Output the [x, y] coordinate of the center of the cell containing the given text.  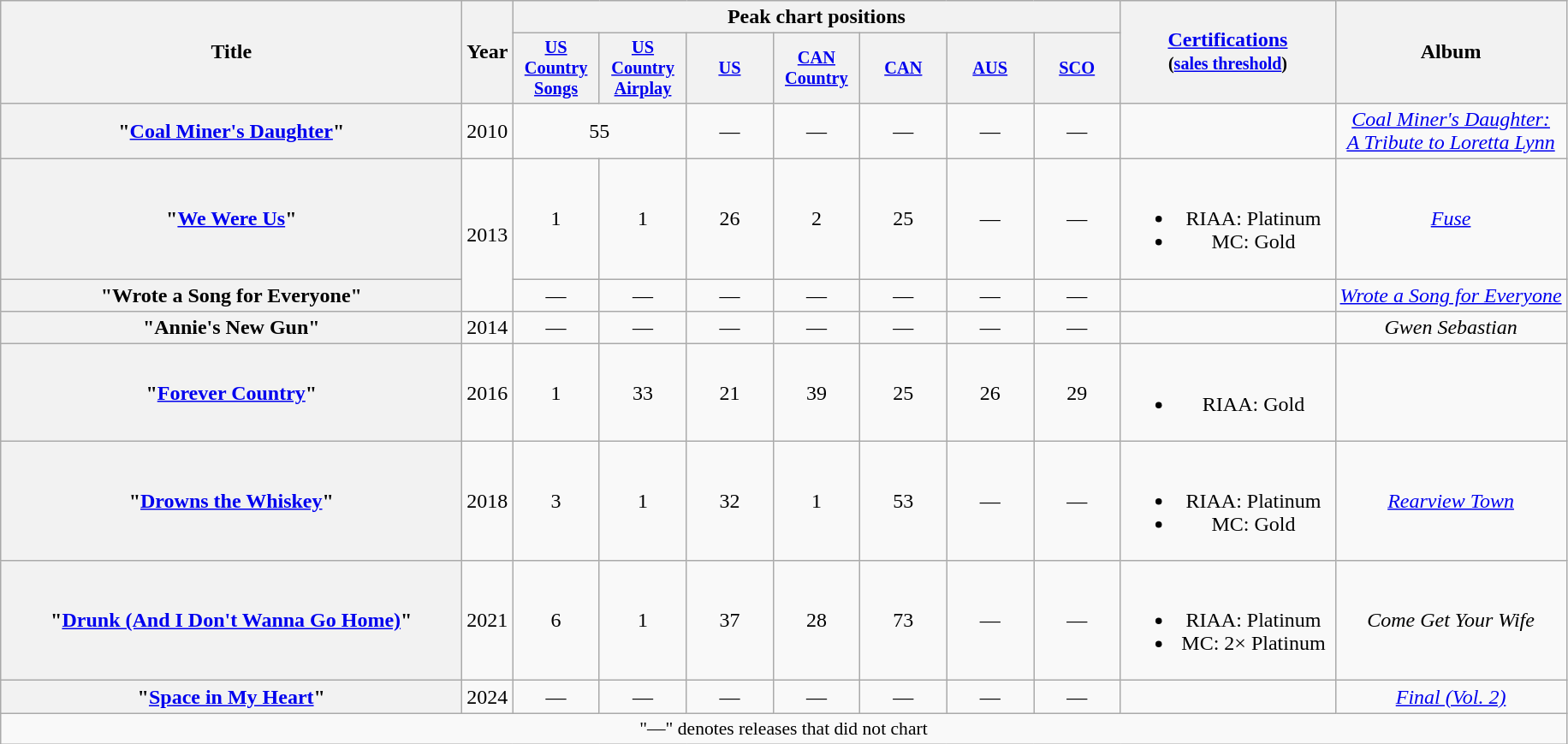
CAN [904, 68]
RIAA: PlatinumMC: 2× Platinum [1227, 621]
Fuse [1451, 219]
2014 [488, 328]
32 [729, 501]
2 [817, 219]
SCO [1077, 68]
2024 [488, 697]
37 [729, 621]
53 [904, 501]
Coal Miner's Daughter:A Tribute to Loretta Lynn [1451, 130]
Final (Vol. 2) [1451, 697]
55 [599, 130]
Year [488, 52]
"Space in My Heart" [231, 697]
"Drowns the Whiskey" [231, 501]
6 [556, 621]
US Country Songs [556, 68]
39 [817, 392]
3 [556, 501]
Title [231, 52]
CAN Country [817, 68]
US [729, 68]
73 [904, 621]
Wrote a Song for Everyone [1451, 295]
29 [1077, 392]
Rearview Town [1451, 501]
"Drunk (And I Don't Wanna Go Home)" [231, 621]
2010 [488, 130]
2021 [488, 621]
2018 [488, 501]
US Country Airplay [642, 68]
2013 [488, 235]
Certifications(sales threshold) [1227, 52]
AUS [989, 68]
"Forever Country" [231, 392]
RIAA: Gold [1227, 392]
Come Get Your Wife [1451, 621]
Peak chart positions [817, 17]
21 [729, 392]
Gwen Sebastian [1451, 328]
2016 [488, 392]
"—" denotes releases that did not chart [784, 729]
33 [642, 392]
Album [1451, 52]
"Wrote a Song for Everyone" [231, 295]
"Annie's New Gun" [231, 328]
28 [817, 621]
"Coal Miner's Daughter" [231, 130]
"We Were Us" [231, 219]
